For the text-containing cell, return its midpoint in [x, y] coordinate format. 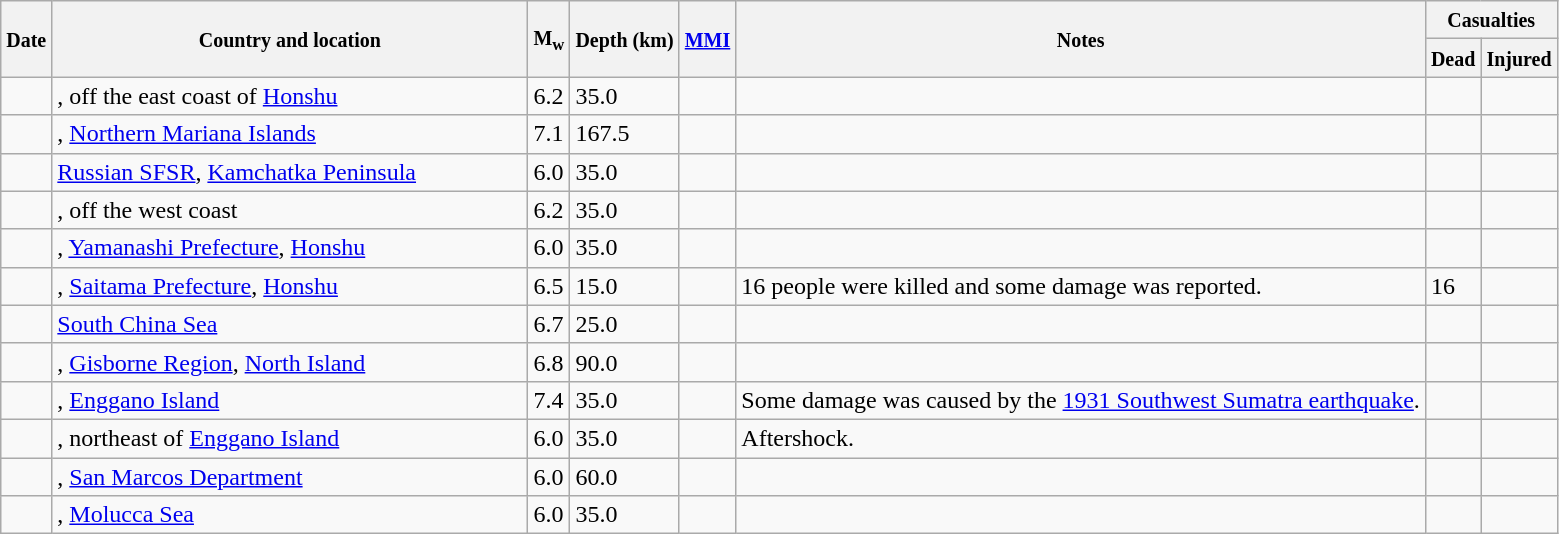
Casualties [1491, 20]
16 people were killed and some damage was reported. [1081, 286]
, San Marcos Department [290, 477]
Date [26, 39]
, Saitama Prefecture, Honshu [290, 286]
7.1 [549, 134]
Aftershock. [1081, 438]
7.4 [549, 400]
, off the west coast [290, 210]
, Gisborne Region, North Island [290, 362]
6.7 [549, 324]
6.5 [549, 286]
, Yamanashi Prefecture, Honshu [290, 248]
South China Sea [290, 324]
, Molucca Sea [290, 515]
16 [1453, 286]
, Enggano Island [290, 400]
25.0 [624, 324]
15.0 [624, 286]
, off the east coast of Honshu [290, 96]
MMI [708, 39]
Injured [1519, 58]
167.5 [624, 134]
, Northern Mariana Islands [290, 134]
Dead [1453, 58]
Notes [1081, 39]
Depth (km) [624, 39]
Russian SFSR, Kamchatka Peninsula [290, 172]
6.8 [549, 362]
90.0 [624, 362]
60.0 [624, 477]
Mw [549, 39]
Country and location [290, 39]
Some damage was caused by the 1931 Southwest Sumatra earthquake. [1081, 400]
, northeast of Enggano Island [290, 438]
